Return [X, Y] of the center of cell containing provided text 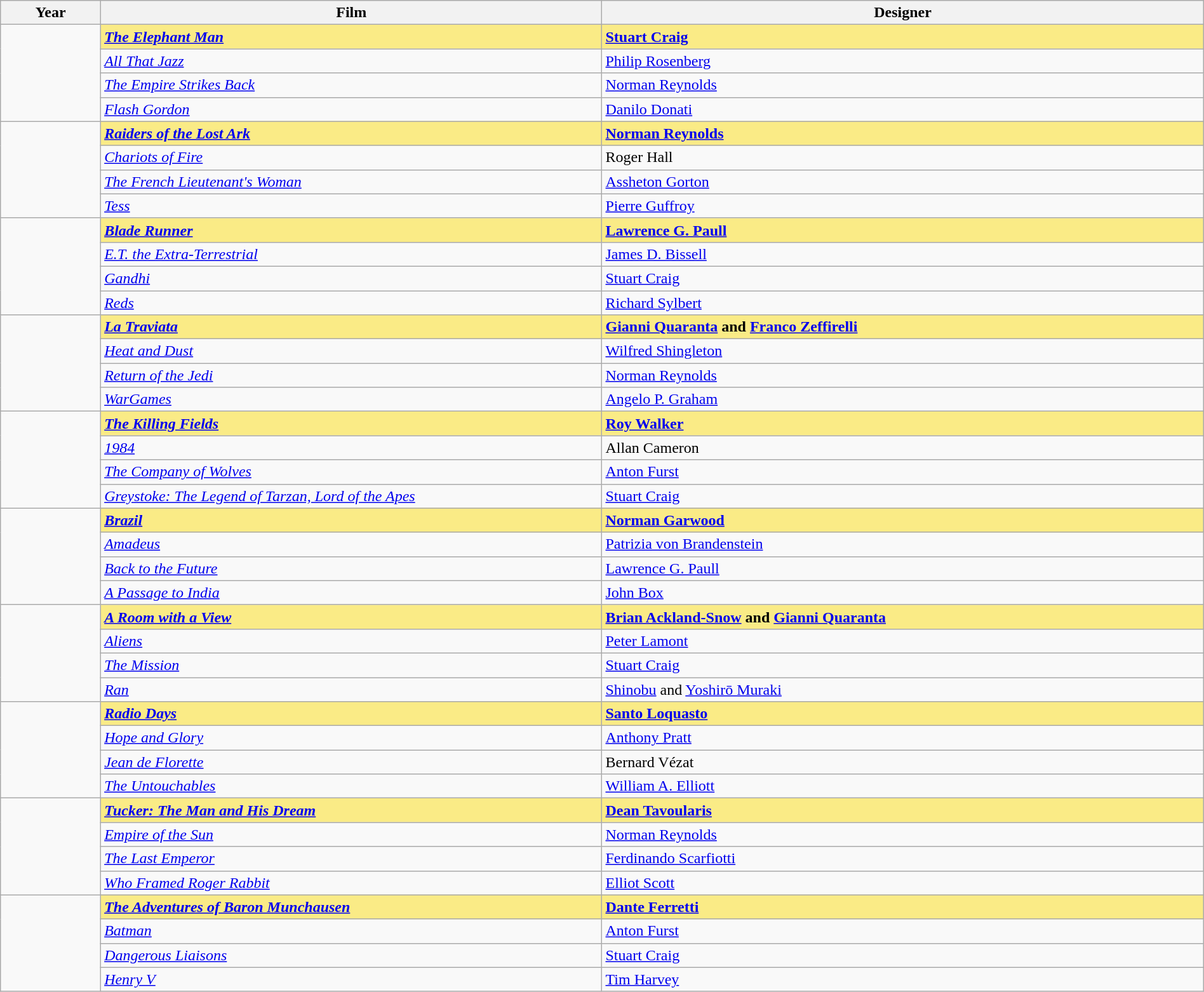
James D. Bissell [903, 254]
Dangerous Liaisons [352, 955]
Assheton Gorton [903, 182]
John Box [903, 593]
Blade Runner [352, 230]
The Elephant Man [352, 37]
Pierre Guffroy [903, 206]
Reds [352, 303]
Heat and Dust [352, 351]
Aliens [352, 641]
Who Framed Roger Rabbit [352, 883]
Gianni Quaranta and Franco Zeffirelli [903, 327]
Jean de Florette [352, 762]
Film [352, 13]
1984 [352, 448]
Brazil [352, 520]
Henry V [352, 979]
Gandhi [352, 278]
Danilo Donati [903, 109]
A Room with a View [352, 617]
E.T. the Extra-Terrestrial [352, 254]
The Mission [352, 665]
Patrizia von Brandenstein [903, 544]
Roy Walker [903, 424]
Philip Rosenberg [903, 61]
Amadeus [352, 544]
Tim Harvey [903, 979]
Year [51, 13]
Ferdinando Scarfiotti [903, 859]
WarGames [352, 399]
Empire of the Sun [352, 834]
Radio Days [352, 714]
Back to the Future [352, 568]
Batman [352, 931]
All That Jazz [352, 61]
Allan Cameron [903, 448]
Tess [352, 206]
Bernard Vézat [903, 762]
Angelo P. Graham [903, 399]
Tucker: The Man and His Dream [352, 810]
The French Lieutenant's Woman [352, 182]
The Empire Strikes Back [352, 85]
Anthony Pratt [903, 738]
Norman Garwood [903, 520]
Greystoke: The Legend of Tarzan, Lord of the Apes [352, 496]
Hope and Glory [352, 738]
Ran [352, 689]
Brian Ackland-Snow and Gianni Quaranta [903, 617]
Designer [903, 13]
Peter Lamont [903, 641]
Shinobu and Yoshirō Muraki [903, 689]
Santo Loquasto [903, 714]
Flash Gordon [352, 109]
Dante Ferretti [903, 907]
Return of the Jedi [352, 375]
Chariots of Fire [352, 158]
The Killing Fields [352, 424]
The Adventures of Baron Munchausen [352, 907]
The Company of Wolves [352, 472]
William A. Elliott [903, 786]
Dean Tavoularis [903, 810]
Elliot Scott [903, 883]
La Traviata [352, 327]
A Passage to India [352, 593]
The Untouchables [352, 786]
Roger Hall [903, 158]
Richard Sylbert [903, 303]
The Last Emperor [352, 859]
Wilfred Shingleton [903, 351]
Raiders of the Lost Ark [352, 133]
